Scan for the cell matching the given text and deliver its (X, Y) coordinate at center. 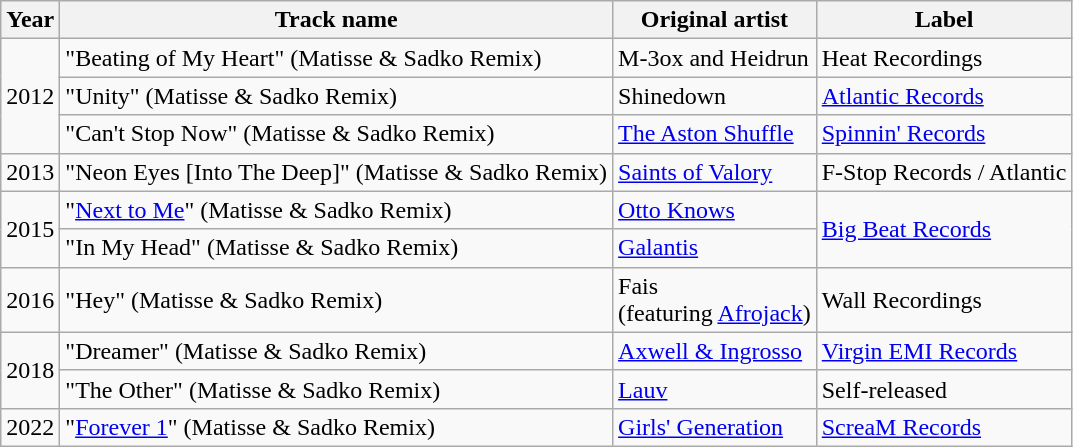
Fais (featuring Afrojack) (715, 300)
Heat Recordings (944, 58)
Big Beat Records (944, 229)
ScreaM Records (944, 427)
"Next to Me" (Matisse & Sadko Remix) (336, 210)
Axwell & Ingrosso (715, 351)
Year (30, 20)
Lauv (715, 389)
M-3ox and Heidrun (715, 58)
Track name (336, 20)
"Hey" (Matisse & Sadko Remix) (336, 300)
Atlantic Records (944, 96)
"Unity" (Matisse & Sadko Remix) (336, 96)
Saints of Valory (715, 172)
Otto Knows (715, 210)
Self-released (944, 389)
Label (944, 20)
Wall Recordings (944, 300)
Shinedown (715, 96)
2012 (30, 96)
Virgin EMI Records (944, 351)
"Forever 1" (Matisse & Sadko Remix) (336, 427)
The Aston Shuffle (715, 134)
Original artist (715, 20)
2016 (30, 300)
F-Stop Records / Atlantic (944, 172)
Galantis (715, 248)
2013 (30, 172)
"Can't Stop Now" (Matisse & Sadko Remix) (336, 134)
"In My Head" (Matisse & Sadko Remix) (336, 248)
"Dreamer" (Matisse & Sadko Remix) (336, 351)
"Beating of My Heart" (Matisse & Sadko Remix) (336, 58)
2015 (30, 229)
Girls' Generation (715, 427)
2022 (30, 427)
Spinnin' Records (944, 134)
"The Other" (Matisse & Sadko Remix) (336, 389)
"Neon Eyes [Into The Deep]" (Matisse & Sadko Remix) (336, 172)
2018 (30, 370)
